Determine the (x, y) coordinate at the center of the cell enclosing the given text.  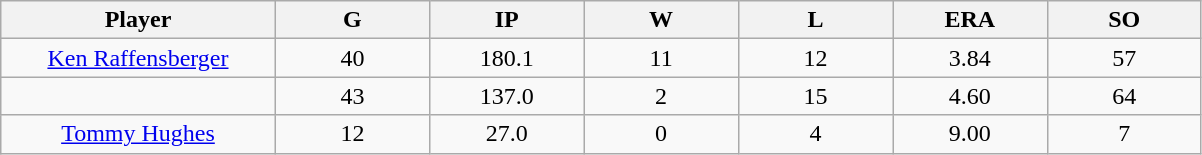
ERA (970, 20)
137.0 (507, 96)
2 (661, 96)
L (815, 20)
Ken Raffensberger (138, 58)
43 (352, 96)
4 (815, 134)
Tommy Hughes (138, 134)
180.1 (507, 58)
W (661, 20)
9.00 (970, 134)
11 (661, 58)
0 (661, 134)
7 (1124, 134)
27.0 (507, 134)
3.84 (970, 58)
40 (352, 58)
4.60 (970, 96)
Player (138, 20)
15 (815, 96)
SO (1124, 20)
IP (507, 20)
G (352, 20)
57 (1124, 58)
64 (1124, 96)
